Detect which cell encompasses the target text, then output its (X, Y) center coordinate. 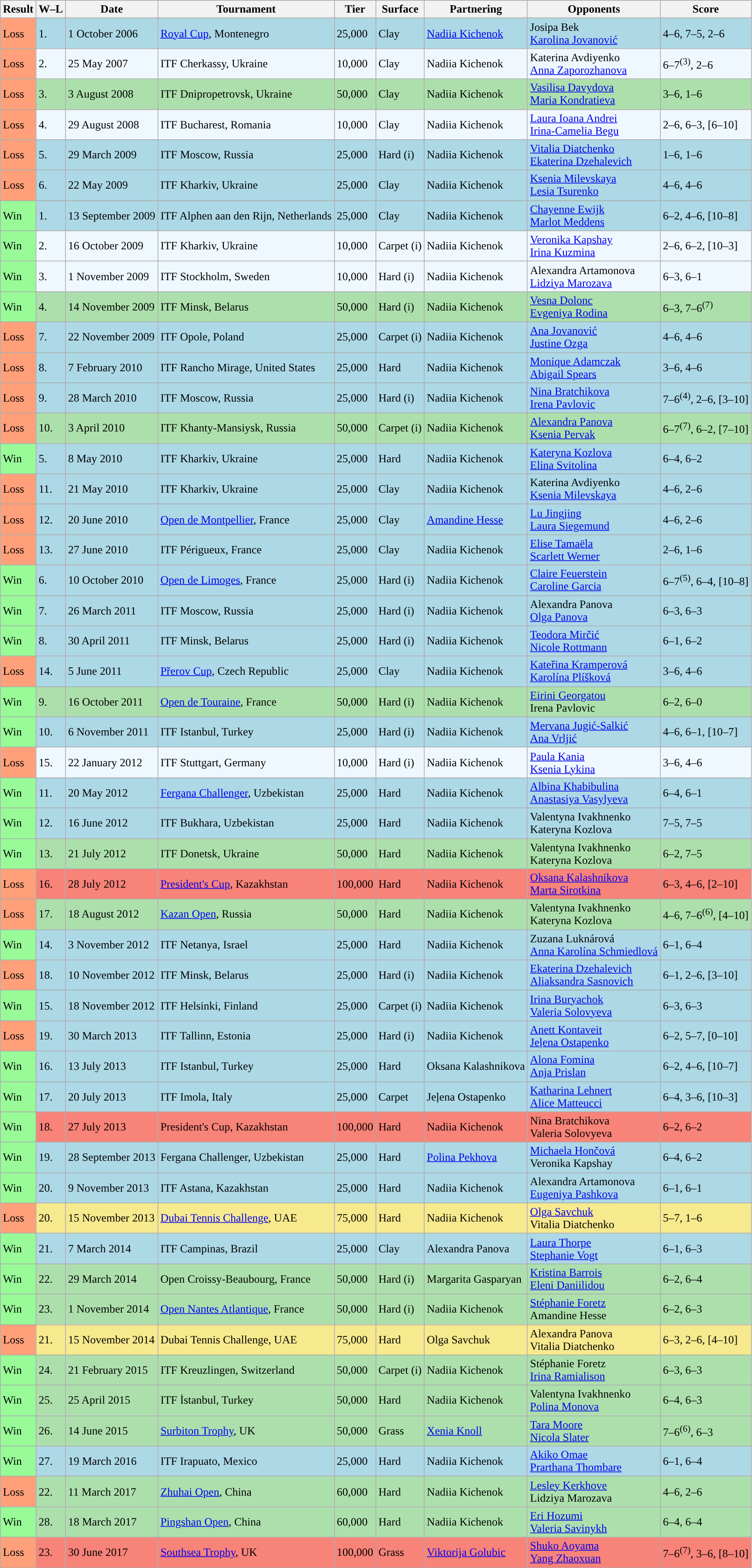
ITF Netanya, Israel (246, 945)
Margarita Gasparyan (475, 1278)
21 May 2010 (112, 489)
6–7(5), 6–4, [10–8] (706, 580)
15 November 2014 (112, 1339)
ITF Khanty-Mansiysk, Russia (246, 429)
30 March 2013 (112, 1036)
1 October 2006 (112, 34)
6–2, 4–6, [10–7] (706, 1067)
7–6(7), 3–6, [8–10] (706, 1552)
ITF Campinas, Brazil (246, 1249)
4–6, 6–1, [10–7] (706, 732)
Josipa Bek Karolina Jovanović (594, 34)
6–7(3), 2–6 (706, 64)
Olga Savchuk (475, 1339)
28 September 2013 (112, 1157)
6–7(7), 6–2, [7–10] (706, 429)
ITF Périgueux, France (246, 550)
8 May 2010 (112, 459)
Viktorija Golubic (475, 1552)
18 November 2012 (112, 1006)
6–4, 6–1 (706, 793)
10 October 2010 (112, 580)
Surface (400, 9)
27 July 2013 (112, 1127)
22 January 2012 (112, 762)
16 June 2012 (112, 823)
6–4, 6–4 (706, 1522)
ITF Astana, Kazakhstan (246, 1188)
Teodora Mirčić Nicole Rottmann (594, 641)
6–2, 6–0 (706, 701)
Tier (355, 9)
Laura Ioana Andrei Irina-Camelia Begu (594, 124)
Alexandra Panova (475, 1249)
Zhuhai Open, China (246, 1491)
13 July 2013 (112, 1067)
Jeļena Ostapenko (475, 1096)
6–2, 6–2 (706, 1127)
Vitalia Diatchenko Ekaterina Dzehalevich (594, 155)
3–6, 1–6 (706, 94)
28 July 2012 (112, 884)
Pingshan Open, China (246, 1522)
6–2, 6–3 (706, 1309)
9 November 2013 (112, 1188)
Katerina Avdiyenko Ksenia Milevskaya (594, 489)
Lesley Kerkhove Lidziya Marozava (594, 1491)
4–6, 7–5, 2–6 (706, 34)
ITF Dnipropetrovsk, Ukraine (246, 94)
Mervana Jugić-Salkić Ana Vrljić (594, 732)
Surbiton Trophy, UK (246, 1431)
28. (50, 1522)
14 November 2009 (112, 306)
27 June 2010 (112, 550)
Alexandra Panova Ksenia Pervak (594, 429)
22 November 2009 (112, 337)
30 April 2011 (112, 641)
2–6, 6–3, [6–10] (706, 124)
Kateřina Kramperová Karolína Plíšková (594, 671)
13 September 2009 (112, 216)
ITF Tallinn, Estonia (246, 1036)
ITF Imola, Italy (246, 1096)
29 March 2014 (112, 1278)
7–5, 7–5 (706, 823)
18 March 2017 (112, 1522)
Kateryna Kozlova Elina Svitolina (594, 459)
Veronika Kapshay Irina Kuzmina (594, 246)
Valentyna Ivakhnenko Polina Monova (594, 1401)
ITF Cherkassy, Ukraine (246, 64)
Kristina Barrois Eleni Daniilidou (594, 1278)
Kazan Open, Russia (246, 914)
30 June 2017 (112, 1552)
Ana Jovanović Justine Ozga (594, 337)
3 November 2012 (112, 945)
Michaela Hončová Veronika Kapshay (594, 1157)
6–3, 7–6(7) (706, 306)
W–L (50, 9)
6 November 2011 (112, 732)
ITF Bukhara, Uzbekistan (246, 823)
Zuzana Luknárová Anna Karolína Schmiedlová (594, 945)
20 July 2013 (112, 1096)
Alexandra Artamonova Lidziya Marozava (594, 276)
ITF Irapuato, Mexico (246, 1462)
ITF Rancho Mirage, United States (246, 367)
10 November 2012 (112, 975)
Ekaterina Dzehalevich Aliaksandra Sasnovich (594, 975)
21 July 2012 (112, 854)
28 March 2010 (112, 398)
ITF Stuttgart, Germany (246, 762)
Royal Cup, Montenegro (246, 34)
27. (50, 1462)
11 March 2017 (112, 1491)
Claire Feuerstein Caroline Garcia (594, 580)
6–4, 3–6, [10–3] (706, 1096)
6–3, 4–6, [2–10] (706, 884)
Score (706, 9)
16 October 2009 (112, 246)
Partnering (475, 9)
Alexandra Panova Olga Panova (594, 611)
Olga Savchuk Vitalia Diatchenko (594, 1218)
20 June 2010 (112, 519)
ITF Bucharest, Romania (246, 124)
ITF Stockholm, Sweden (246, 276)
6–2, 6–4 (706, 1278)
Paula Kania Ksenia Lykina (594, 762)
24. (50, 1370)
Laura Thorpe Stephanie Vogt (594, 1249)
ITF Donetsk, Ukraine (246, 854)
6–4, 6–3 (706, 1401)
Alexandra Panova Vitalia Diatchenko (594, 1339)
Open de Limoges, France (246, 580)
Open de Montpellier, France (246, 519)
Albina Khabibulina Anastasiya Vasylyeva (594, 793)
Irina Buryachok Valeria Solovyeva (594, 1006)
25. (50, 1401)
Open Nantes Atlantique, France (246, 1309)
2–6, 6–2, [10–3] (706, 246)
Elise Tamaëla Scarlett Werner (594, 550)
ITF Opole, Poland (246, 337)
Opponents (594, 9)
7–6(6), 6–3 (706, 1431)
6–2, 7–5 (706, 854)
Alona Fomina Anja Prislan (594, 1067)
29 August 2008 (112, 124)
6–1, 6–2 (706, 641)
Přerov Cup, Czech Republic (246, 671)
Nina Bratchikova Irena Pavlovic (594, 398)
1 November 2009 (112, 276)
2–6, 1–6 (706, 550)
Southsea Trophy, UK (246, 1552)
5 June 2011 (112, 671)
6–1, 6–1 (706, 1188)
ITF Kreuzlingen, Switzerland (246, 1370)
26 March 2011 (112, 611)
Chayenne Ewijk Marlot Meddens (594, 216)
25 May 2007 (112, 64)
7–6(4), 2–6, [3–10] (706, 398)
7 March 2014 (112, 1249)
Alexandra Artamonova Eugeniya Pashkova (594, 1188)
16 October 2011 (112, 701)
Lu Jingjing Laura Siegemund (594, 519)
Tournament (246, 9)
Eri Hozumi Valeria Savinykh (594, 1522)
6–1, 6–3 (706, 1249)
3 April 2010 (112, 429)
21 February 2015 (112, 1370)
Amandine Hesse (475, 519)
19 March 2016 (112, 1462)
Open Croissy-Beaubourg, France (246, 1278)
Open de Touraine, France (246, 701)
Tara Moore Nicola Slater (594, 1431)
1 November 2014 (112, 1309)
6–1, 2–6, [3–10] (706, 975)
Stéphanie Foretz Amandine Hesse (594, 1309)
ITF Helsinki, Finland (246, 1006)
Oksana Kalashnikova (475, 1067)
Eirini Georgatou Irena Pavlovic (594, 701)
Anett Kontaveit Jeļena Ostapenko (594, 1036)
Katharina Lehnert Alice Matteucci (594, 1096)
15 November 2013 (112, 1218)
Akiko Omae Prarthana Thombare (594, 1462)
ITF İstanbul, Turkey (246, 1401)
6–2, 4–6, [10–8] (706, 216)
Ksenia Milevskaya Lesia Tsurenko (594, 185)
3 August 2008 (112, 94)
Carpet (400, 1096)
ITF Alphen aan den Rijn, Netherlands (246, 216)
20 May 2012 (112, 793)
Vesna Dolonc Evgeniya Rodina (594, 306)
26. (50, 1431)
1–6, 1–6 (706, 155)
4–6, 7–6(6), [4–10] (706, 914)
Vasilisa Davydova Maria Kondratieva (594, 94)
6–3, 6–1 (706, 276)
7 February 2010 (112, 367)
Oksana Kalashnikova Marta Sirotkina (594, 884)
5–7, 1–6 (706, 1218)
18 August 2012 (112, 914)
Nina Bratchikova Valeria Solovyeva (594, 1127)
6–2, 5–7, [0–10] (706, 1036)
14 June 2015 (112, 1431)
6–3, 2–6, [4–10] (706, 1339)
29 March 2009 (112, 155)
Polina Pekhova (475, 1157)
Xenia Knoll (475, 1431)
Monique Adamczak Abigail Spears (594, 367)
Date (112, 9)
Shuko Aoyama Yang Zhaoxuan (594, 1552)
Stéphanie Foretz Irina Ramialison (594, 1370)
Result (18, 9)
Katerina Avdiyenko Anna Zaporozhanova (594, 64)
25 April 2015 (112, 1401)
22 May 2009 (112, 185)
